Extract the [x, y] coordinate from the center of the cell holding the provided text.  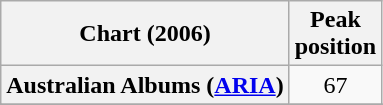
Australian Albums (ARIA) [145, 85]
Peakposition [335, 34]
Chart (2006) [145, 34]
67 [335, 85]
